Output the [x, y] coordinate of the center of the cell containing the given text.  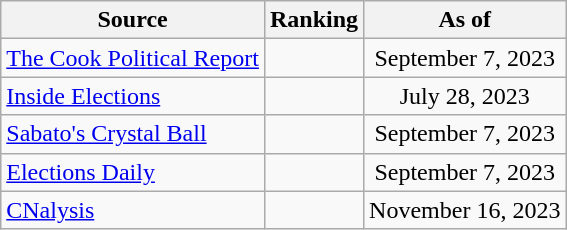
CNalysis [133, 210]
Ranking [314, 20]
The Cook Political Report [133, 58]
Inside Elections [133, 96]
Sabato's Crystal Ball [133, 134]
Source [133, 20]
As of [465, 20]
July 28, 2023 [465, 96]
November 16, 2023 [465, 210]
Elections Daily [133, 172]
